Extract the [X, Y] coordinate from the center of the cell holding the provided text.  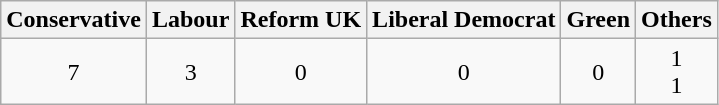
3 [190, 72]
Labour [190, 20]
Conservative [74, 20]
11 [677, 72]
Others [677, 20]
7 [74, 72]
Reform UK [301, 20]
Liberal Democrat [464, 20]
Green [598, 20]
